Return [x, y] of the center of cell containing provided text 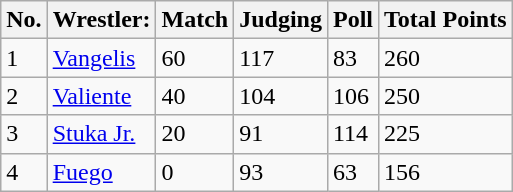
Wrestler: [102, 20]
Match [195, 20]
250 [446, 96]
4 [24, 172]
225 [446, 134]
260 [446, 58]
Valiente [102, 96]
156 [446, 172]
No. [24, 20]
Stuka Jr. [102, 134]
Judging [281, 20]
1 [24, 58]
3 [24, 134]
93 [281, 172]
83 [352, 58]
Fuego [102, 172]
Total Points [446, 20]
114 [352, 134]
40 [195, 96]
60 [195, 58]
20 [195, 134]
91 [281, 134]
104 [281, 96]
117 [281, 58]
2 [24, 96]
0 [195, 172]
63 [352, 172]
106 [352, 96]
Poll [352, 20]
Vangelis [102, 58]
